Locate the cell with the specified text and output its (X, Y) center coordinate. 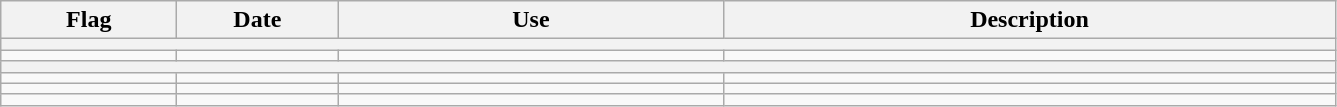
Use (531, 20)
Date (258, 20)
Flag (89, 20)
Description (1030, 20)
